Determine the (x, y) coordinate at the center of the cell enclosing the given text.  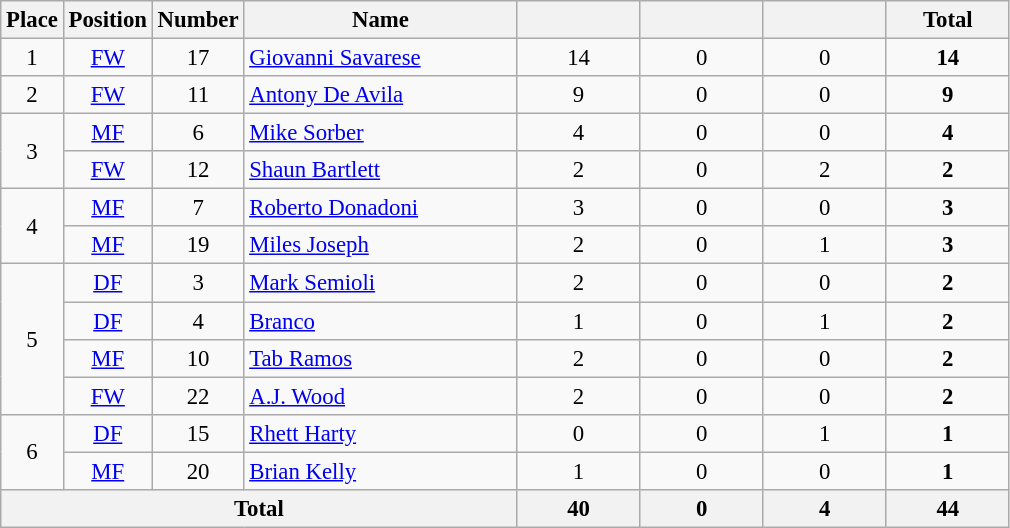
20 (198, 471)
Position (108, 20)
Shaun Bartlett (380, 170)
12 (198, 170)
19 (198, 245)
40 (578, 509)
Place (32, 20)
Brian Kelly (380, 471)
Number (198, 20)
Name (380, 20)
Tab Ramos (380, 358)
Mike Sorber (380, 133)
5 (32, 339)
A.J. Wood (380, 396)
Antony De Avila (380, 95)
10 (198, 358)
7 (198, 208)
15 (198, 433)
Rhett Harty (380, 433)
Giovanni Savarese (380, 58)
22 (198, 396)
17 (198, 58)
Mark Semioli (380, 283)
Roberto Donadoni (380, 208)
Branco (380, 321)
11 (198, 95)
44 (948, 509)
Miles Joseph (380, 245)
